Return [x, y] of the center of cell containing provided text 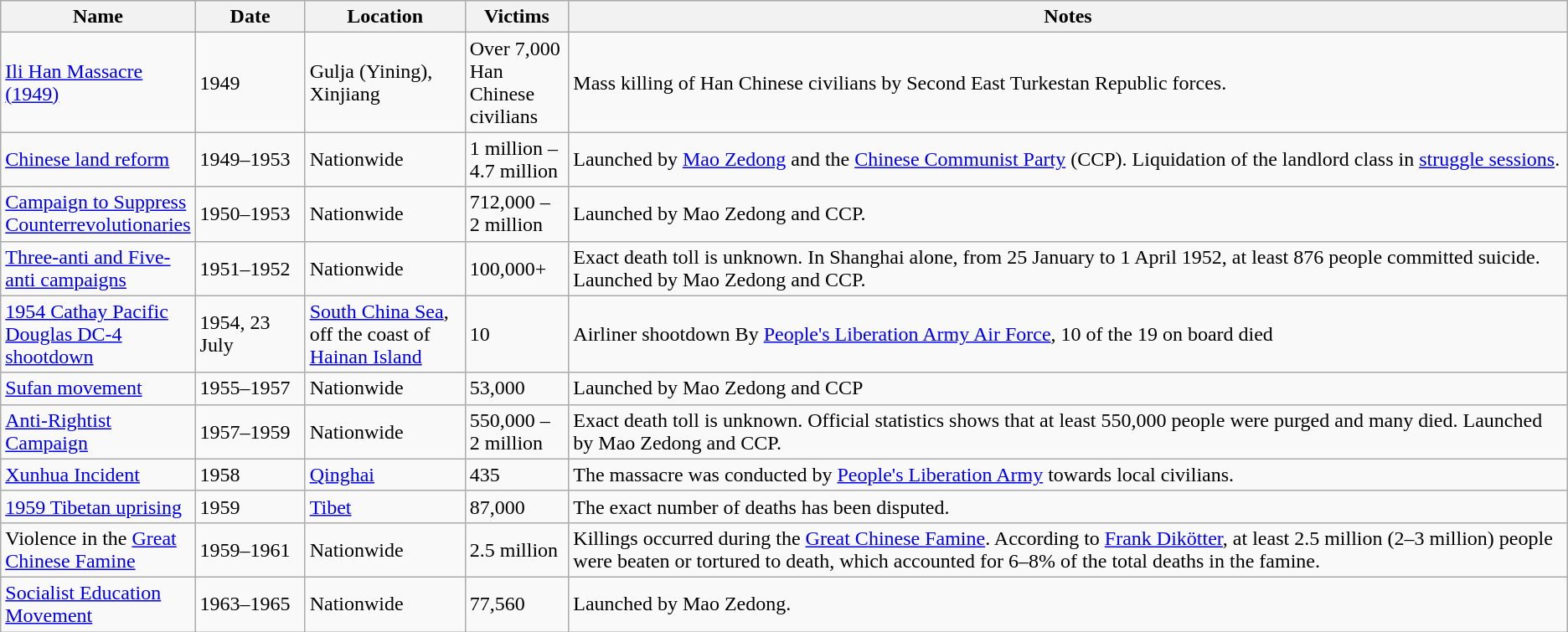
Anti-Rightist Campaign [98, 432]
87,000 [517, 506]
1957–1959 [250, 432]
Gulja (Yining), Xinjiang [385, 82]
Name [98, 17]
Campaign to Suppress Counterrevolutionaries [98, 214]
2.5 million [517, 549]
1959 [250, 506]
Launched by Mao Zedong. [1068, 604]
Launched by Mao Zedong and the Chinese Communist Party (CCP). Liquidation of the landlord class in struggle sessions. [1068, 159]
1958 [250, 475]
1963–1965 [250, 604]
Exact death toll is unknown. Official statistics shows that at least 550,000 people were purged and many died. Launched by Mao Zedong and CCP. [1068, 432]
Notes [1068, 17]
712,000 – 2 million [517, 214]
Sufan movement [98, 388]
Three-anti and Five-anti campaigns [98, 268]
1949 [250, 82]
550,000 – 2 million [517, 432]
The massacre was conducted by People's Liberation Army towards local civilians. [1068, 475]
1955–1957 [250, 388]
1959–1961 [250, 549]
Victims [517, 17]
Xunhua Incident [98, 475]
South China Sea, off the coast of Hainan Island [385, 334]
Socialist Education Movement [98, 604]
Ili Han Massacre (1949) [98, 82]
Launched by Mao Zedong and CCP. [1068, 214]
1951–1952 [250, 268]
Qinghai [385, 475]
Over 7,000 Han Chinese civilians [517, 82]
1950–1953 [250, 214]
10 [517, 334]
Date [250, 17]
1959 Tibetan uprising [98, 506]
1954, 23 July [250, 334]
53,000 [517, 388]
Tibet [385, 506]
Violence in the Great Chinese Famine [98, 549]
77,560 [517, 604]
Chinese land reform [98, 159]
435 [517, 475]
Location [385, 17]
Airliner shootdown By People's Liberation Army Air Force, 10 of the 19 on board died [1068, 334]
100,000+ [517, 268]
Launched by Mao Zedong and CCP [1068, 388]
1949–1953 [250, 159]
1954 Cathay Pacific Douglas DC-4 shootdown [98, 334]
Mass killing of Han Chinese civilians by Second East Turkestan Republic forces. [1068, 82]
The exact number of deaths has been disputed. [1068, 506]
1 million – 4.7 million [517, 159]
